Return (X, Y) of the center of cell containing provided text 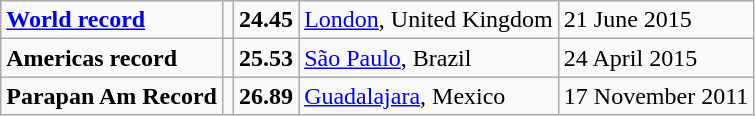
24.45 (266, 20)
London, United Kingdom (429, 20)
Americas record (112, 58)
17 November 2011 (656, 96)
São Paulo, Brazil (429, 58)
25.53 (266, 58)
Guadalajara, Mexico (429, 96)
Parapan Am Record (112, 96)
21 June 2015 (656, 20)
26.89 (266, 96)
World record (112, 20)
24 April 2015 (656, 58)
